Pinpoint the cell where the given text exists, returning its [X, Y] midpoint coordinate. 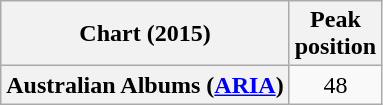
Chart (2015) [145, 34]
Peakposition [335, 34]
48 [335, 85]
Australian Albums (ARIA) [145, 85]
